Capture the cell that displays the provided text and extract its (x, y) central coordinate. 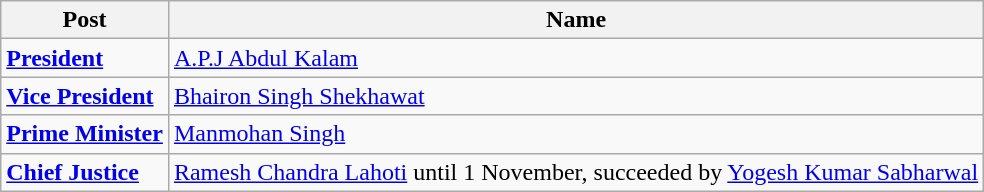
Bhairon Singh Shekhawat (576, 96)
Manmohan Singh (576, 134)
Prime Minister (85, 134)
President (85, 58)
Chief Justice (85, 172)
Name (576, 20)
Ramesh Chandra Lahoti until 1 November, succeeded by Yogesh Kumar Sabharwal (576, 172)
Vice President (85, 96)
Post (85, 20)
A.P.J Abdul Kalam (576, 58)
